Output the (x, y) coordinate of the center of the cell containing the given text.  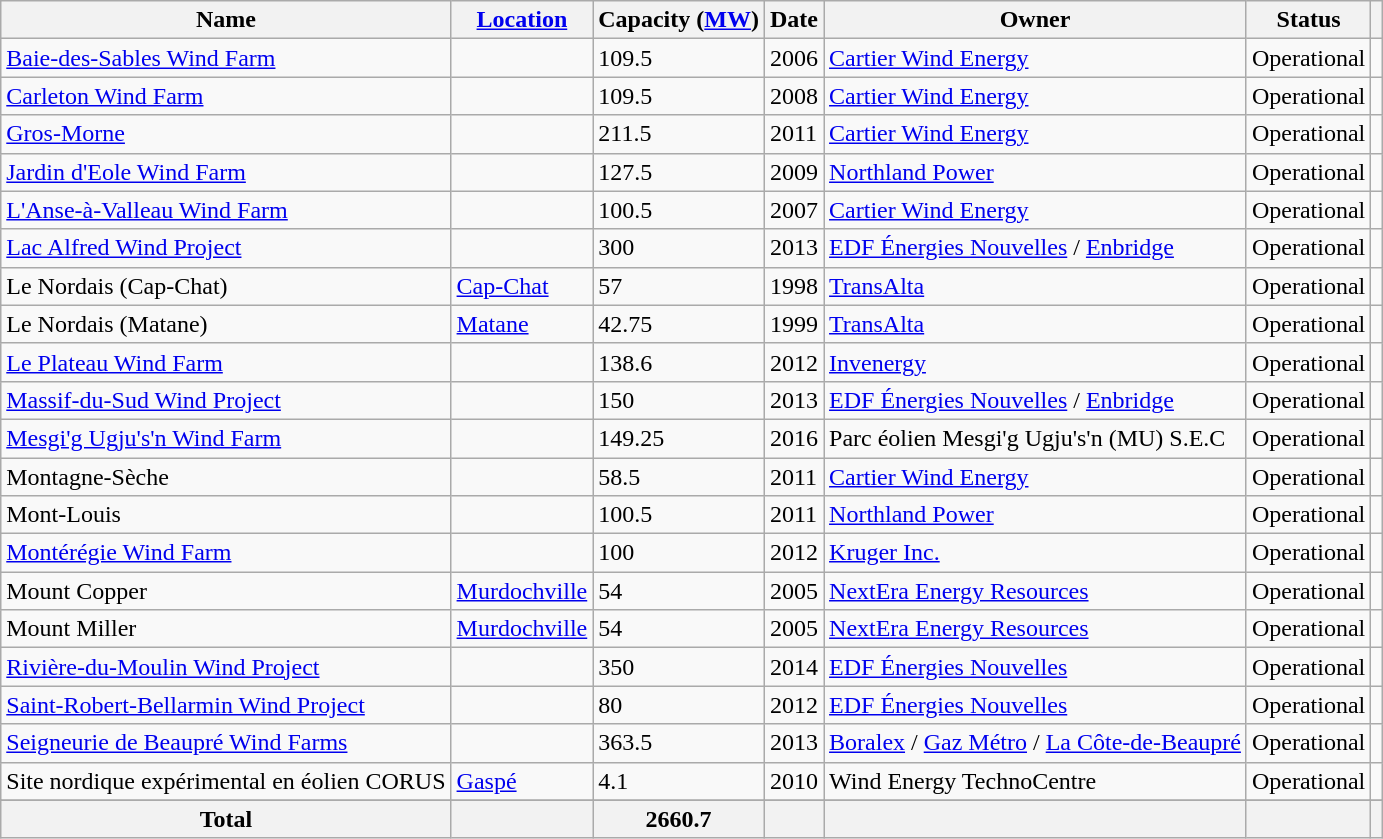
149.25 (679, 438)
127.5 (679, 172)
Lac Alfred Wind Project (226, 248)
300 (679, 248)
Date (794, 20)
2007 (794, 210)
Le Nordais (Matane) (226, 324)
Cap-Chat (522, 286)
Le Nordais (Cap-Chat) (226, 286)
350 (679, 667)
Montagne-Sèche (226, 477)
L'Anse-à-Valleau Wind Farm (226, 210)
Location (522, 20)
Mount Miller (226, 629)
58.5 (679, 477)
Gros-Morne (226, 134)
42.75 (679, 324)
Saint-Robert-Bellarmin Wind Project (226, 705)
2014 (794, 667)
Matane (522, 324)
80 (679, 705)
2010 (794, 781)
Gaspé (522, 781)
Baie-des-Sables Wind Farm (226, 58)
Le Plateau Wind Farm (226, 362)
2008 (794, 96)
Wind Energy TechnoCentre (1036, 781)
Rivière-du-Moulin Wind Project (226, 667)
Invenergy (1036, 362)
138.6 (679, 362)
Carleton Wind Farm (226, 96)
Kruger Inc. (1036, 553)
2660.7 (679, 819)
2016 (794, 438)
Total (226, 819)
Parc éolien Mesgi'g Ugju's'n (MU) S.E.C (1036, 438)
Capacity (MW) (679, 20)
Mesgi'g Ugju's'n Wind Farm (226, 438)
1999 (794, 324)
Mount Copper (226, 591)
100 (679, 553)
2009 (794, 172)
150 (679, 400)
Boralex / Gaz Métro / La Côte-de-Beaupré (1036, 743)
Jardin d'Eole Wind Farm (226, 172)
4.1 (679, 781)
Site nordique expérimental en éolien CORUS (226, 781)
1998 (794, 286)
Name (226, 20)
Montérégie Wind Farm (226, 553)
Mont-Louis (226, 515)
Seigneurie de Beaupré Wind Farms (226, 743)
Owner (1036, 20)
2006 (794, 58)
363.5 (679, 743)
57 (679, 286)
Massif-du-Sud Wind Project (226, 400)
Status (1308, 20)
211.5 (679, 134)
